Search for the cell housing the specified text and yield its [x, y] center coordinate. 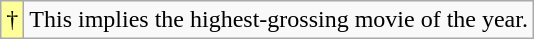
This implies the highest-grossing movie of the year. [279, 20]
† [12, 20]
